Extract the [x, y] coordinate from the center of the cell holding the provided text.  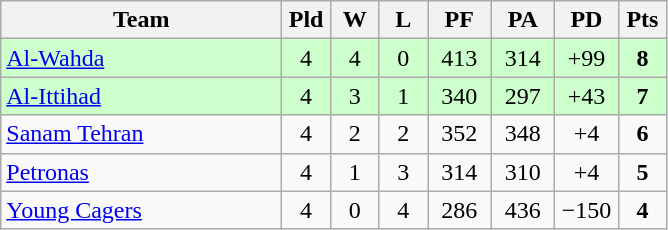
6 [642, 134]
Young Cagers [142, 210]
Pts [642, 20]
8 [642, 58]
PA [523, 20]
PF [460, 20]
340 [460, 96]
Al-Ittihad [142, 96]
W [354, 20]
−150 [587, 210]
436 [523, 210]
+99 [587, 58]
+43 [587, 96]
413 [460, 58]
348 [523, 134]
PD [587, 20]
352 [460, 134]
5 [642, 172]
310 [523, 172]
7 [642, 96]
Al-Wahda [142, 58]
Sanam Tehran [142, 134]
L [404, 20]
297 [523, 96]
286 [460, 210]
Petronas [142, 172]
Team [142, 20]
Pld [306, 20]
